Capture the cell that displays the provided text and extract its (X, Y) central coordinate. 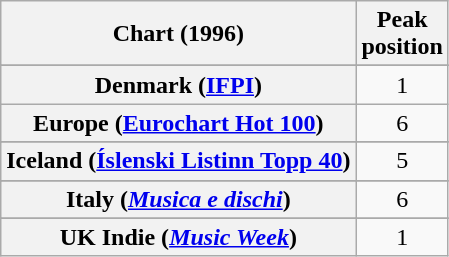
Italy (Musica e dischi) (178, 199)
Europe (Eurochart Hot 100) (178, 123)
Iceland (Íslenski Listinn Topp 40) (178, 161)
Denmark (IFPI) (178, 85)
Peakposition (402, 34)
5 (402, 161)
Chart (1996) (178, 34)
UK Indie (Music Week) (178, 237)
